Find where the given text appears and provide that cell's center as [X, Y] coordinate. 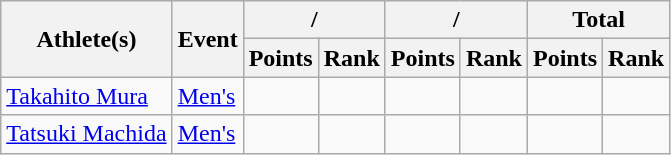
Takahito Mura [86, 96]
Total [599, 20]
Athlete(s) [86, 39]
Tatsuki Machida [86, 134]
Event [208, 39]
